Search for the cell housing the specified text and yield its [x, y] center coordinate. 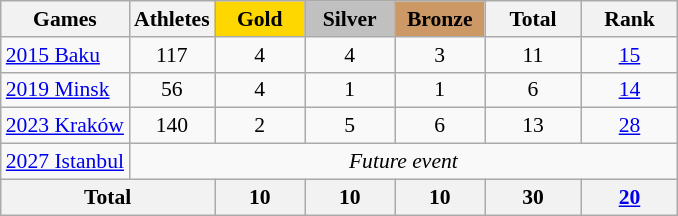
2015 Baku [65, 55]
14 [630, 90]
Gold [260, 19]
Athletes [172, 19]
2 [260, 126]
Silver [350, 19]
28 [630, 126]
140 [172, 126]
5 [350, 126]
Future event [404, 162]
11 [534, 55]
20 [630, 197]
117 [172, 55]
56 [172, 90]
30 [534, 197]
3 [440, 55]
2023 Kraków [65, 126]
Bronze [440, 19]
Games [65, 19]
2019 Minsk [65, 90]
2027 Istanbul [65, 162]
15 [630, 55]
Rank [630, 19]
13 [534, 126]
